Return the [X, Y] coordinate for the center point of the cell that contains the specified text.  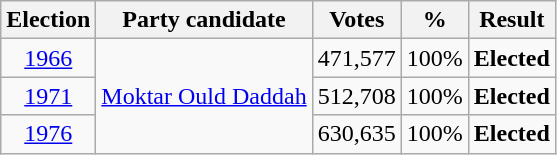
Result [512, 20]
630,635 [356, 134]
Party candidate [204, 20]
1966 [48, 58]
1976 [48, 134]
512,708 [356, 96]
1971 [48, 96]
471,577 [356, 58]
Votes [356, 20]
Moktar Ould Daddah [204, 96]
% [434, 20]
Election [48, 20]
